Determine the [X, Y] coordinate at the center of the cell enclosing the given text.  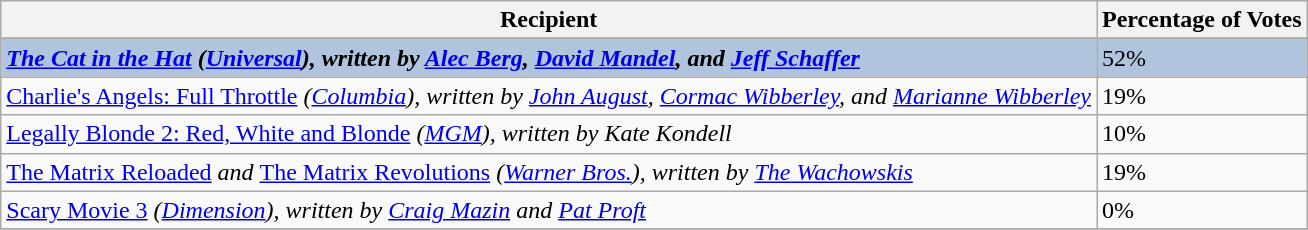
Percentage of Votes [1202, 20]
Legally Blonde 2: Red, White and Blonde (MGM), written by Kate Kondell [549, 134]
Scary Movie 3 (Dimension), written by Craig Mazin and Pat Proft [549, 210]
0% [1202, 210]
10% [1202, 134]
The Cat in the Hat (Universal), written by Alec Berg, David Mandel, and Jeff Schaffer [549, 58]
52% [1202, 58]
Recipient [549, 20]
The Matrix Reloaded and The Matrix Revolutions (Warner Bros.), written by The Wachowskis [549, 172]
Charlie's Angels: Full Throttle (Columbia), written by John August, Cormac Wibberley, and Marianne Wibberley [549, 96]
